Return the (x, y) coordinate for the center point of the cell that contains the specified text.  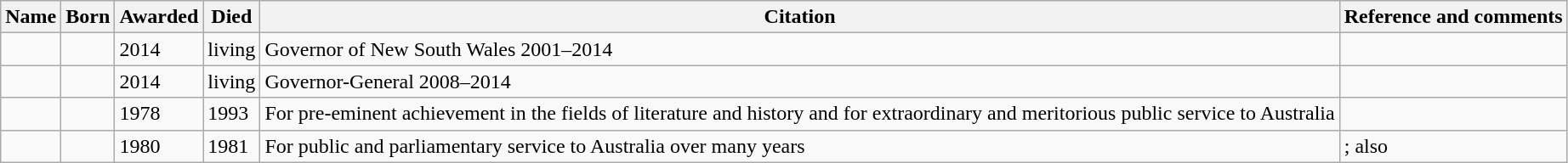
1978 (159, 114)
For public and parliamentary service to Australia over many years (799, 146)
; also (1453, 146)
Died (231, 17)
For pre-eminent achievement in the fields of literature and history and for extraordinary and meritorious public service to Australia (799, 114)
Governor-General 2008–2014 (799, 81)
1993 (231, 114)
Reference and comments (1453, 17)
1980 (159, 146)
1981 (231, 146)
Awarded (159, 17)
Governor of New South Wales 2001–2014 (799, 49)
Born (88, 17)
Citation (799, 17)
Name (31, 17)
